From the cell containing the given text, extract its center point as [x, y] coordinate. 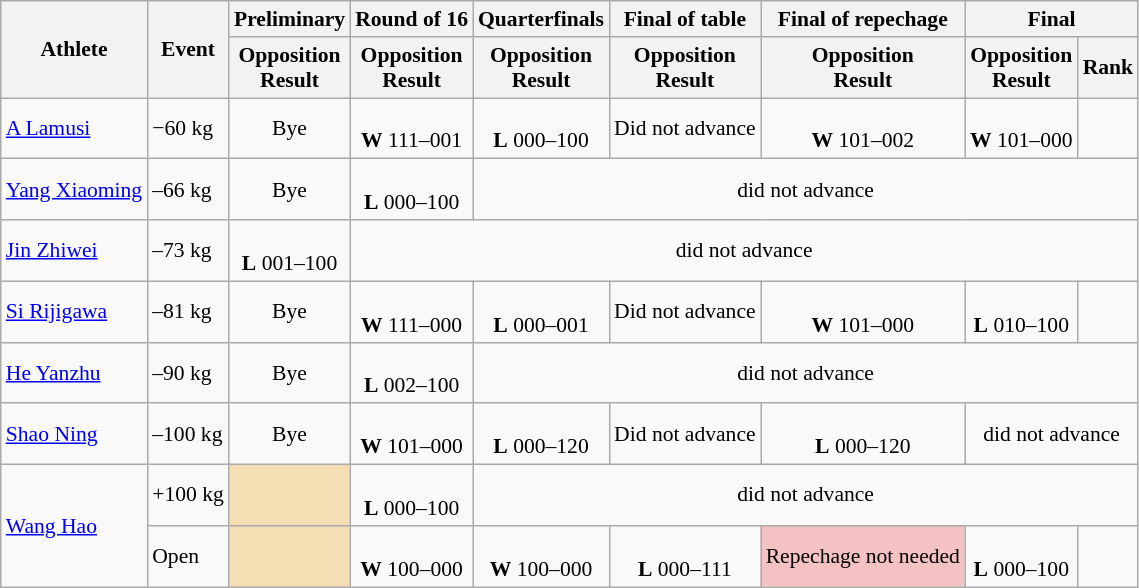
Si Rijigawa [74, 312]
Final of table [685, 19]
L 001–100 [290, 250]
Repechage not needed [863, 556]
Quarterfinals [541, 19]
Event [188, 50]
–100 kg [188, 434]
Preliminary [290, 19]
W 111–001 [412, 128]
L 010–100 [1022, 312]
Yang Xiaoming [74, 190]
–73 kg [188, 250]
–81 kg [188, 312]
Jin Zhiwei [74, 250]
Shao Ning [74, 434]
L 000–111 [685, 556]
Final [1052, 19]
He Yanzhu [74, 372]
Athlete [74, 50]
A Lamusi [74, 128]
W 101–002 [863, 128]
W 111–000 [412, 312]
Final of repechage [863, 19]
Round of 16 [412, 19]
−60 kg [188, 128]
Open [188, 556]
Wang Hao [74, 526]
Rank [1108, 68]
–66 kg [188, 190]
L 002–100 [412, 372]
–90 kg [188, 372]
L 000–001 [541, 312]
+100 kg [188, 496]
